From the cell containing the given text, extract its center point as (x, y) coordinate. 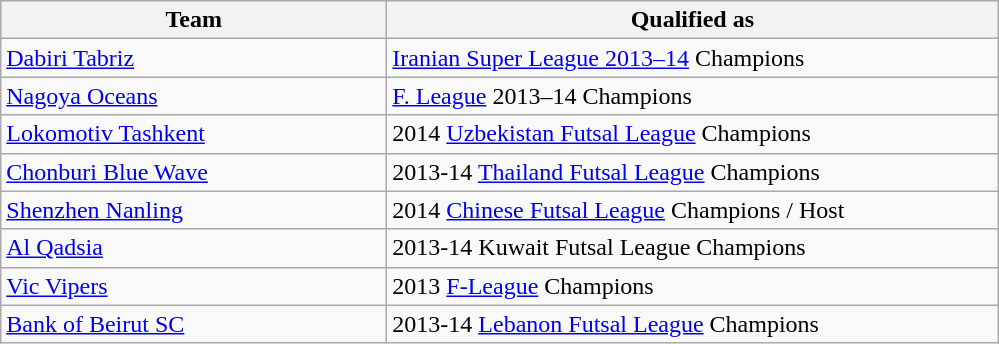
Dabiri Tabriz (194, 58)
2014 Uzbekistan Futsal League Champions (692, 134)
2013-14 Kuwait Futsal League Champions (692, 248)
Bank of Beirut SC (194, 324)
Chonburi Blue Wave (194, 172)
Team (194, 20)
Vic Vipers (194, 286)
2013-14 Thailand Futsal League Champions (692, 172)
Al Qadsia (194, 248)
Iranian Super League 2013–14 Champions (692, 58)
2013-14 Lebanon Futsal League Champions (692, 324)
F. League 2013–14 Champions (692, 96)
Nagoya Oceans (194, 96)
Shenzhen Nanling (194, 210)
2013 F-League Champions (692, 286)
Qualified as (692, 20)
Lokomotiv Tashkent (194, 134)
2014 Chinese Futsal League Champions / Host (692, 210)
